Return the (X, Y) coordinate for the center point of the cell that contains the specified text.  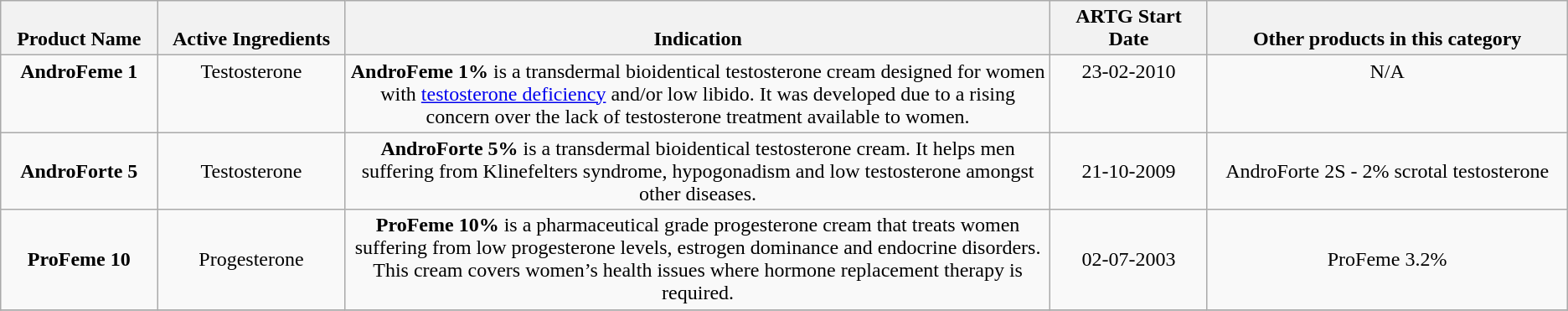
Active Ingredients (251, 29)
AndroFeme 1 (79, 94)
21-10-2009 (1129, 171)
Other products in this category (1387, 29)
02-07-2003 (1129, 260)
ProFeme 3.2% (1387, 260)
23-02-2010 (1129, 94)
AndroForte 2S - 2% scrotal testosterone (1387, 171)
AndroForte 5 (79, 171)
Indication (698, 29)
N/A (1387, 94)
ARTG Start Date (1129, 29)
Progesterone (251, 260)
Product Name (79, 29)
ProFeme 10 (79, 260)
